Determine the (X, Y) coordinate at the center of the cell enclosing the given text.  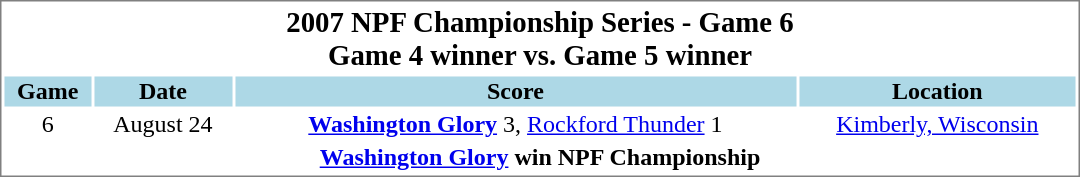
6 (48, 125)
Score (516, 91)
Kimberly, Wisconsin (937, 125)
Washington Glory 3, Rockford Thunder 1 (516, 125)
August 24 (163, 125)
2007 NPF Championship Series - Game 6Game 4 winner vs. Game 5 winner (540, 38)
Washington Glory win NPF Championship (540, 157)
Game (48, 91)
Location (937, 91)
Date (163, 91)
